Search for the cell housing the specified text and yield its (X, Y) center coordinate. 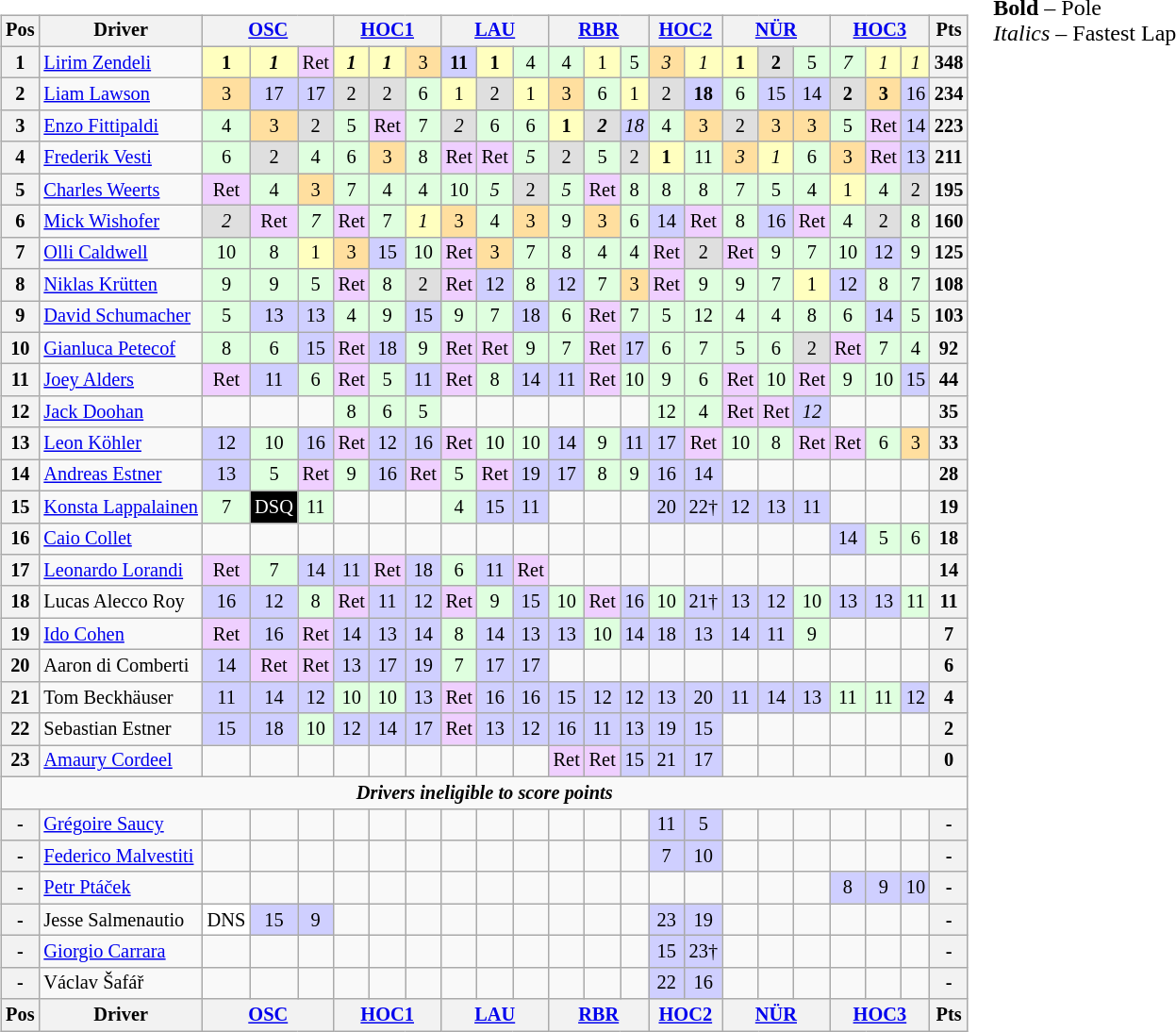
234 (949, 94)
0 (949, 761)
Frederik Vesti (121, 158)
Niklas Krütten (121, 285)
Jack Doohan (121, 412)
Federico Malvestiti (121, 857)
Petr Ptáček (121, 888)
21† (704, 602)
Leonardo Lorandi (121, 571)
Tom Beckhäuser (121, 697)
92 (949, 348)
Václav Šafář (121, 983)
Aaron di Comberti (121, 666)
Andreas Estner (121, 475)
211 (949, 158)
David Schumacher (121, 317)
DSQ (273, 507)
Ido Cohen (121, 634)
Charles Weerts (121, 190)
Olli Caldwell (121, 253)
44 (949, 380)
Lirim Zendeli (121, 62)
Joey Alders (121, 380)
Giorgio Carrara (121, 952)
Lucas Alecco Roy (121, 602)
Caio Collet (121, 539)
Enzo Fittipaldi (121, 126)
223 (949, 126)
28 (949, 475)
Konsta Lappalainen (121, 507)
Mick Wishofer (121, 222)
Gianluca Petecof (121, 348)
Drivers ineligible to score points (485, 792)
Jesse Salmenautio (121, 920)
103 (949, 317)
195 (949, 190)
DNS (226, 920)
Liam Lawson (121, 94)
Sebastian Estner (121, 729)
Grégoire Saucy (121, 824)
22† (704, 507)
108 (949, 285)
23† (704, 952)
Leon Köhler (121, 443)
33 (949, 443)
Amaury Cordeel (121, 761)
160 (949, 222)
348 (949, 62)
35 (949, 412)
125 (949, 253)
